Search for the cell housing the specified text and yield its [X, Y] center coordinate. 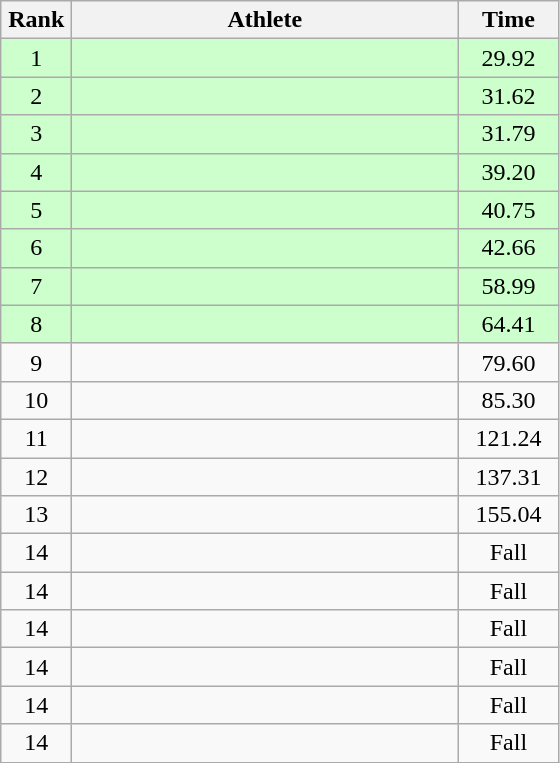
40.75 [508, 210]
29.92 [508, 58]
3 [36, 134]
9 [36, 362]
10 [36, 400]
12 [36, 477]
85.30 [508, 400]
7 [36, 286]
137.31 [508, 477]
Time [508, 20]
39.20 [508, 172]
1 [36, 58]
8 [36, 324]
Athlete [265, 20]
58.99 [508, 286]
4 [36, 172]
79.60 [508, 362]
31.79 [508, 134]
64.41 [508, 324]
Rank [36, 20]
42.66 [508, 248]
2 [36, 96]
121.24 [508, 438]
155.04 [508, 515]
6 [36, 248]
13 [36, 515]
11 [36, 438]
31.62 [508, 96]
5 [36, 210]
